Return (X, Y) of the center of cell containing provided text 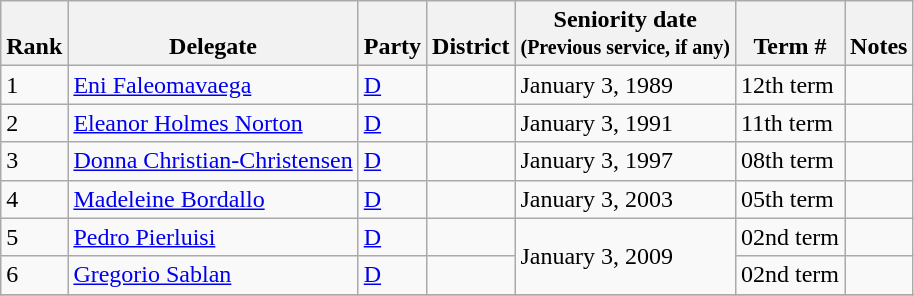
11th term (790, 123)
Eni Faleomavaega (213, 85)
2 (34, 123)
January 3, 2003 (626, 199)
05th term (790, 199)
January 3, 1991 (626, 123)
January 3, 1997 (626, 161)
Donna Christian-Christensen (213, 161)
Eleanor Holmes Norton (213, 123)
3 (34, 161)
Pedro Pierluisi (213, 237)
Delegate (213, 34)
Seniority date (Previous service, if any) (626, 34)
Term # (790, 34)
Rank (34, 34)
1 (34, 85)
January 3, 2009 (626, 256)
5 (34, 237)
4 (34, 199)
January 3, 1989 (626, 85)
Notes (879, 34)
Gregorio Sablan (213, 275)
District (471, 34)
6 (34, 275)
12th term (790, 85)
08th term (790, 161)
Party (392, 34)
Madeleine Bordallo (213, 199)
